Scan for the cell matching the given text and deliver its [x, y] coordinate at center. 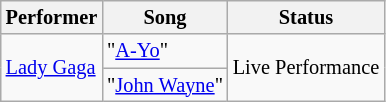
Lady Gaga [52, 68]
"A-Yo" [165, 51]
"John Wayne" [165, 85]
Performer [52, 17]
Live Performance [306, 68]
Song [165, 17]
Status [306, 17]
